Identify which cell holds the provided text, then report its (X, Y) central coordinate. 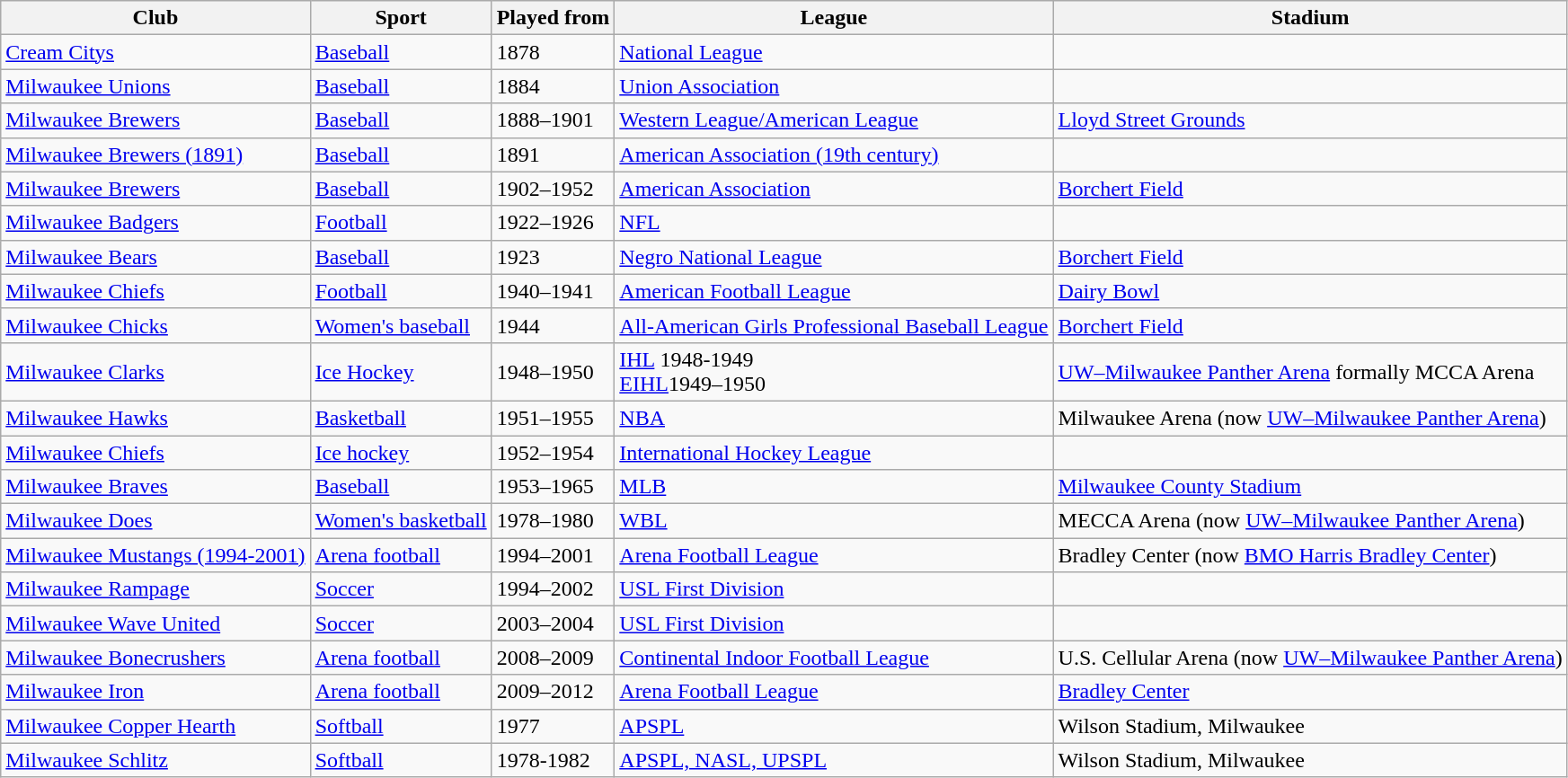
Milwaukee Brewers (1891) (155, 155)
1902–1952 (554, 189)
Basketball (401, 418)
1884 (554, 86)
Negro National League (834, 257)
MLB (834, 487)
UW–Milwaukee Panther Arena formally MCCA Arena (1310, 372)
Milwaukee Iron (155, 692)
Milwaukee Unions (155, 86)
American Association (19th century) (834, 155)
Ice hockey (401, 452)
1978–1980 (554, 521)
Club (155, 18)
1994–2002 (554, 589)
Women's baseball (401, 325)
National League (834, 52)
Milwaukee Mustangs (1994-2001) (155, 555)
1944 (554, 325)
1977 (554, 726)
American Association (834, 189)
Milwaukee County Stadium (1310, 487)
American Football League (834, 291)
Milwaukee Arena (now UW–Milwaukee Panther Arena) (1310, 418)
1878 (554, 52)
Milwaukee Badgers (155, 223)
Women's basketball (401, 521)
Milwaukee Bears (155, 257)
APSPL (834, 726)
WBL (834, 521)
Cream Citys (155, 52)
Ice Hockey (401, 372)
APSPL, NASL, UPSPL (834, 760)
1951–1955 (554, 418)
Bradley Center (1310, 692)
1948–1950 (554, 372)
League (834, 18)
Milwaukee Clarks (155, 372)
Milwaukee Bonecrushers (155, 658)
U.S. Cellular Arena (now UW–Milwaukee Panther Arena) (1310, 658)
Milwaukee Chicks (155, 325)
2008–2009 (554, 658)
Played from (554, 18)
2003–2004 (554, 623)
1891 (554, 155)
1922–1926 (554, 223)
Milwaukee Schlitz (155, 760)
Milwaukee Copper Hearth (155, 726)
1952–1954 (554, 452)
Milwaukee Braves (155, 487)
Stadium (1310, 18)
Lloyd Street Grounds (1310, 120)
1953–1965 (554, 487)
International Hockey League (834, 452)
Union Association (834, 86)
Milwaukee Rampage (155, 589)
1923 (554, 257)
IHL 1948-1949EIHL1949–1950 (834, 372)
Milwaukee Does (155, 521)
2009–2012 (554, 692)
MECCA Arena (now UW–Milwaukee Panther Arena) (1310, 521)
Milwaukee Wave United (155, 623)
1994–2001 (554, 555)
NBA (834, 418)
Sport (401, 18)
All-American Girls Professional Baseball League (834, 325)
NFL (834, 223)
Milwaukee Hawks (155, 418)
1978-1982 (554, 760)
Western League/American League (834, 120)
Dairy Bowl (1310, 291)
Bradley Center (now BMO Harris Bradley Center) (1310, 555)
1940–1941 (554, 291)
1888–1901 (554, 120)
Continental Indoor Football League (834, 658)
